From the cell containing the given text, extract its center point as [X, Y] coordinate. 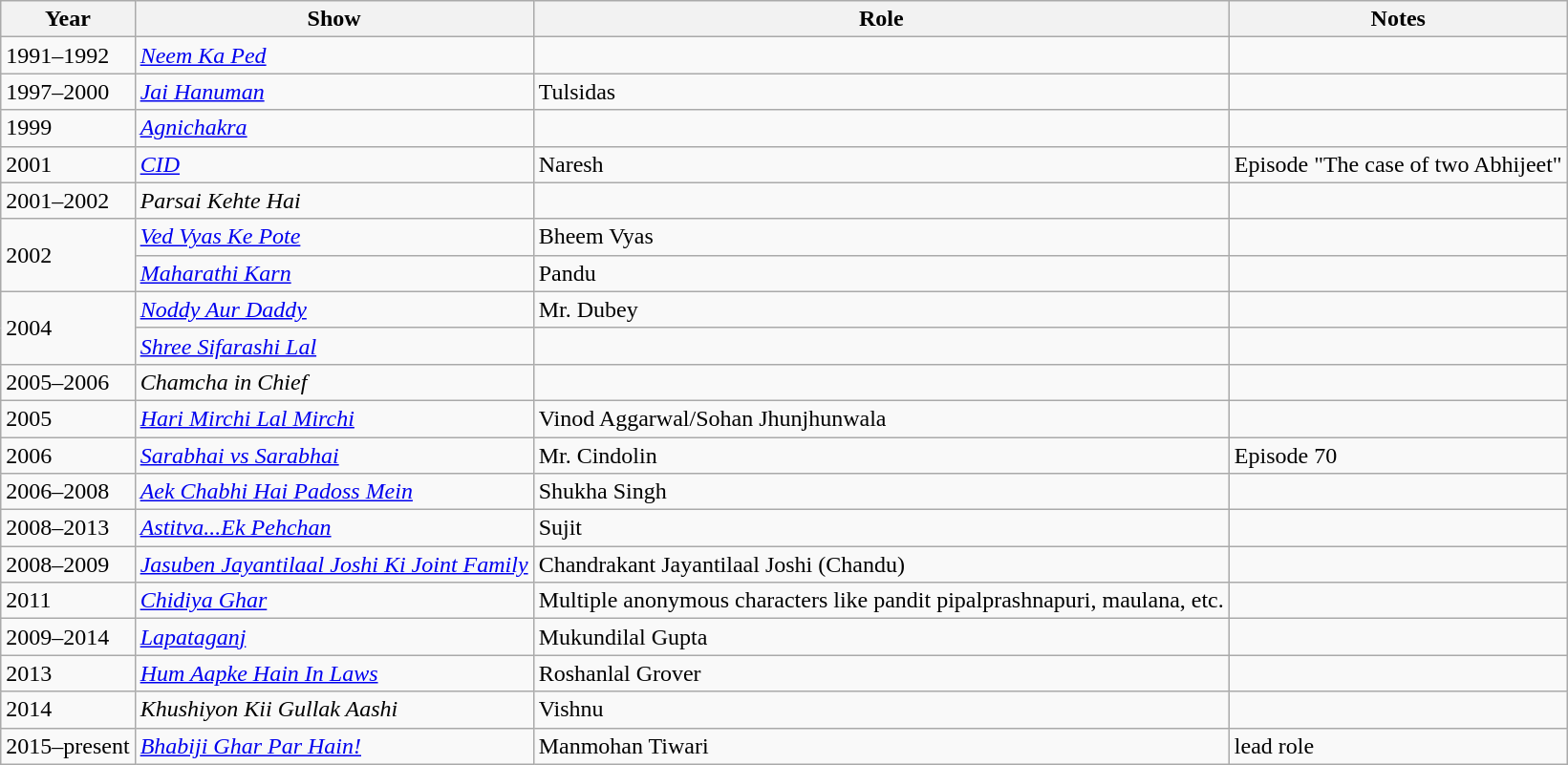
2008–2013 [68, 528]
Hari Mirchi Lal Mirchi [334, 418]
Episode "The case of two Abhijeet" [1398, 164]
Chandrakant Jayantilaal Joshi (Chandu) [881, 564]
Shree Sifarashi Lal [334, 346]
Chamcha in Chief [334, 382]
1999 [68, 128]
Pandu [881, 273]
Sarabhai vs Sarabhai [334, 456]
Ved Vyas Ke Pote [334, 237]
1991–1992 [68, 55]
CID [334, 164]
Vishnu [881, 710]
Year [68, 19]
Astitva...Ek Pehchan [334, 528]
Jasuben Jayantilaal Joshi Ki Joint Family [334, 564]
2008–2009 [68, 564]
Role [881, 19]
2002 [68, 255]
Noddy Aur Daddy [334, 309]
Roshanlal Grover [881, 673]
Hum Aapke Hain In Laws [334, 673]
2004 [68, 328]
Neem Ka Ped [334, 55]
Agnichakra [334, 128]
Tulsidas [881, 92]
2006 [68, 456]
Show [334, 19]
Aek Chabhi Hai Padoss Mein [334, 492]
2005 [68, 418]
Chidiya Ghar [334, 601]
lead role [1398, 746]
2014 [68, 710]
Bhabiji Ghar Par Hain! [334, 746]
Maharathi Karn [334, 273]
Manmohan Tiwari [881, 746]
Mr. Cindolin [881, 456]
1997–2000 [68, 92]
Lapataganj [334, 637]
Parsai Kehte Hai [334, 201]
Mukundilal Gupta [881, 637]
Naresh [881, 164]
2001 [68, 164]
2006–2008 [68, 492]
Vinod Aggarwal/Sohan Jhunjhunwala [881, 418]
Mr. Dubey [881, 309]
Bheem Vyas [881, 237]
2011 [68, 601]
2005–2006 [68, 382]
2009–2014 [68, 637]
Sujit [881, 528]
2001–2002 [68, 201]
2013 [68, 673]
Episode 70 [1398, 456]
Shukha Singh [881, 492]
Jai Hanuman [334, 92]
Khushiyon Kii Gullak Aashi [334, 710]
2015–present [68, 746]
Notes [1398, 19]
Multiple anonymous characters like pandit pipalprashnapuri, maulana, etc. [881, 601]
